Determine the (x, y) coordinate at the center of the cell enclosing the given text.  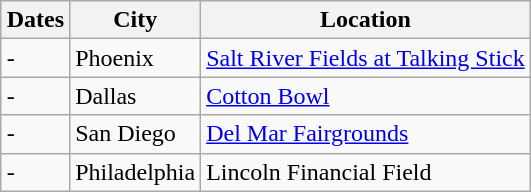
Philadelphia (136, 172)
City (136, 20)
Cotton Bowl (366, 96)
Salt River Fields at Talking Stick (366, 58)
San Diego (136, 134)
Lincoln Financial Field (366, 172)
Dallas (136, 96)
Del Mar Fairgrounds (366, 134)
Phoenix (136, 58)
Dates (35, 20)
Location (366, 20)
